Return (X, Y) of the center of cell containing provided text 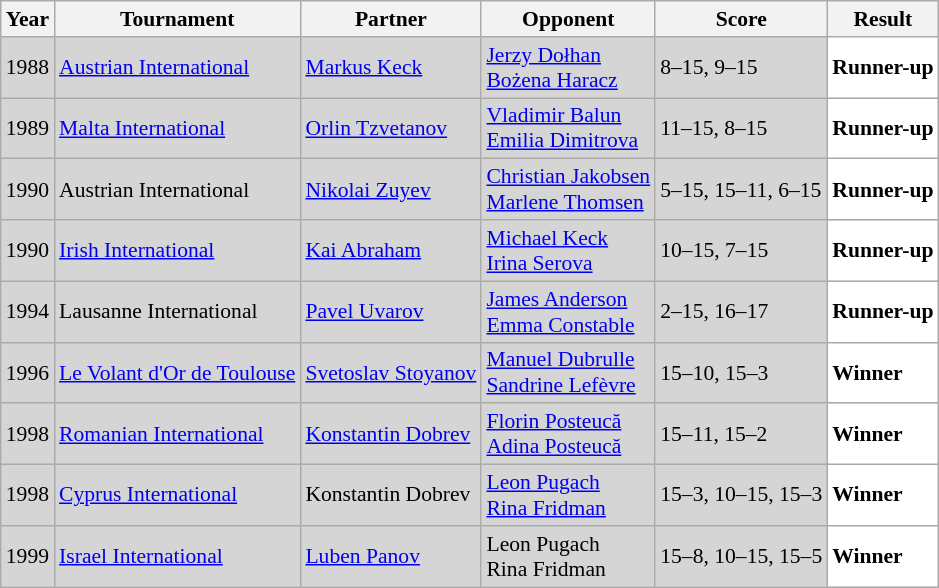
Svetoslav Stoyanov (390, 372)
8–15, 9–15 (741, 68)
Israel International (177, 556)
2–15, 16–17 (741, 312)
Manuel Dubrulle Sandrine Lefèvre (568, 372)
Michael Keck Irina Serova (568, 250)
Kai Abraham (390, 250)
15–11, 15–2 (741, 434)
Le Volant d'Or de Toulouse (177, 372)
15–10, 15–3 (741, 372)
Pavel Uvarov (390, 312)
Romanian International (177, 434)
Score (741, 19)
James Anderson Emma Constable (568, 312)
Malta International (177, 128)
Lausanne International (177, 312)
Vladimir Balun Emilia Dimitrova (568, 128)
Christian Jakobsen Marlene Thomsen (568, 190)
Orlin Tzvetanov (390, 128)
Opponent (568, 19)
10–15, 7–15 (741, 250)
Cyprus International (177, 496)
Year (28, 19)
11–15, 8–15 (741, 128)
Irish International (177, 250)
1999 (28, 556)
Result (882, 19)
5–15, 15–11, 6–15 (741, 190)
Nikolai Zuyev (390, 190)
15–8, 10–15, 15–5 (741, 556)
Luben Panov (390, 556)
Florin Posteucă Adina Posteucă (568, 434)
1989 (28, 128)
1996 (28, 372)
Markus Keck (390, 68)
15–3, 10–15, 15–3 (741, 496)
1994 (28, 312)
1988 (28, 68)
Jerzy Dołhan Bożena Haracz (568, 68)
Partner (390, 19)
Tournament (177, 19)
